From the cell containing the given text, extract its center point as (X, Y) coordinate. 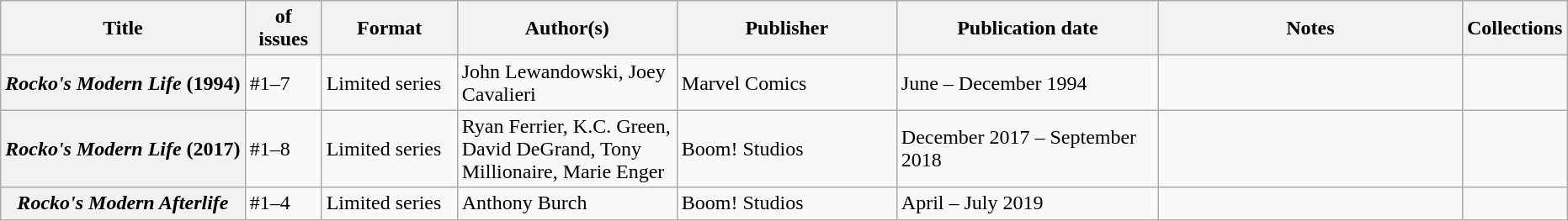
Publication date (1027, 29)
#1–8 (283, 149)
Ryan Ferrier, K.C. Green, David DeGrand, Tony Millionaire, Marie Enger (567, 149)
April – July 2019 (1027, 203)
of issues (283, 29)
Collections (1514, 29)
Publisher (786, 29)
Title (123, 29)
Notes (1310, 29)
#1–4 (283, 203)
June – December 1994 (1027, 82)
December 2017 – September 2018 (1027, 149)
Marvel Comics (786, 82)
Author(s) (567, 29)
Format (389, 29)
#1–7 (283, 82)
Rocko's Modern Afterlife (123, 203)
Rocko's Modern Life (2017) (123, 149)
Rocko's Modern Life (1994) (123, 82)
Anthony Burch (567, 203)
John Lewandowski, Joey Cavalieri (567, 82)
